Search for the cell housing the specified text and yield its [X, Y] center coordinate. 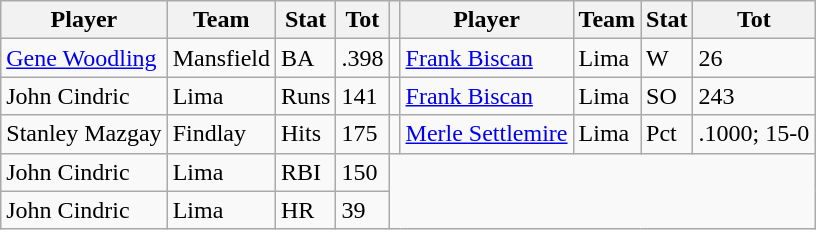
141 [362, 96]
W [667, 58]
HR [305, 210]
Pct [667, 134]
SO [667, 96]
Merle Settlemire [486, 134]
243 [754, 96]
Stanley Mazgay [84, 134]
Runs [305, 96]
RBI [305, 172]
Findlay [221, 134]
26 [754, 58]
.398 [362, 58]
150 [362, 172]
39 [362, 210]
BA [305, 58]
.1000; 15-0 [754, 134]
Mansfield [221, 58]
Hits [305, 134]
175 [362, 134]
Gene Woodling [84, 58]
